Output the (X, Y) coordinate of the center of the cell containing the given text.  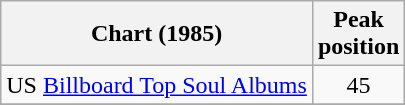
US Billboard Top Soul Albums (157, 85)
Chart (1985) (157, 34)
45 (358, 85)
Peakposition (358, 34)
